From the cell containing the given text, extract its center point as (x, y) coordinate. 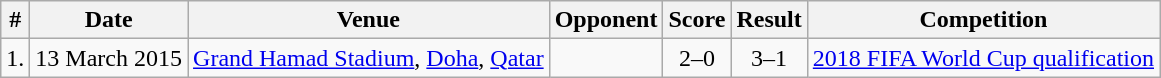
Grand Hamad Stadium, Doha, Qatar (369, 58)
13 March 2015 (109, 58)
1. (16, 58)
Result (769, 20)
3–1 (769, 58)
# (16, 20)
Competition (983, 20)
Score (697, 20)
2018 FIFA World Cup qualification (983, 58)
Venue (369, 20)
Opponent (606, 20)
2–0 (697, 58)
Date (109, 20)
